Return the (X, Y) coordinate for the center point of the cell that contains the specified text.  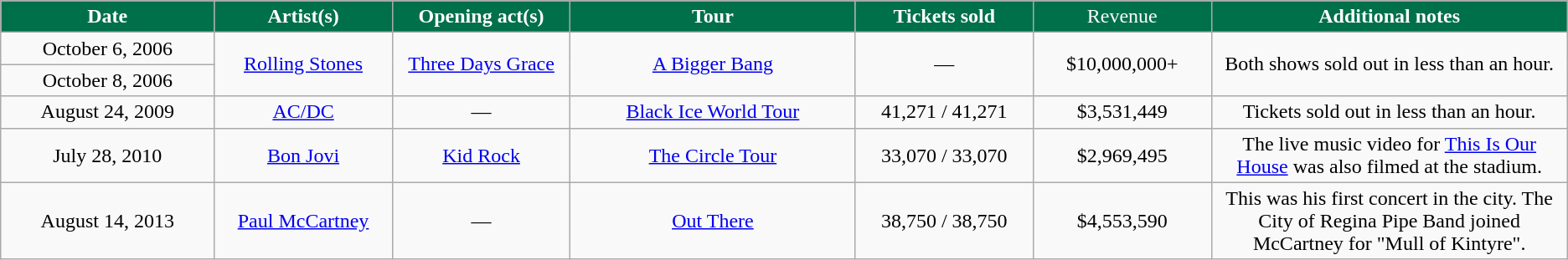
$4,553,590 (1122, 221)
Additional notes (1389, 17)
Kid Rock (481, 155)
This was his first concert in the city. The City of Regina Pipe Band joined McCartney for "Mull of Kintyre". (1389, 221)
July 28, 2010 (107, 155)
Bon Jovi (303, 155)
Paul McCartney (303, 221)
41,271 / 41,271 (945, 112)
$2,969,495 (1122, 155)
Three Days Grace (481, 64)
Rolling Stones (303, 64)
The Circle Tour (713, 155)
Tickets sold out in less than an hour. (1389, 112)
A Bigger Bang (713, 64)
38,750 / 38,750 (945, 221)
Tour (713, 17)
August 14, 2013 (107, 221)
$10,000,000+ (1122, 64)
Tickets sold (945, 17)
October 8, 2006 (107, 80)
The live music video for This Is Our House was also filmed at the stadium. (1389, 155)
October 6, 2006 (107, 48)
AC/DC (303, 112)
Date (107, 17)
$3,531,449 (1122, 112)
Opening act(s) (481, 17)
Revenue (1122, 17)
33,070 / 33,070 (945, 155)
Artist(s) (303, 17)
August 24, 2009 (107, 112)
Black Ice World Tour (713, 112)
Both shows sold out in less than an hour. (1389, 64)
Out There (713, 221)
